For the text-containing cell, return its midpoint in (X, Y) coordinate format. 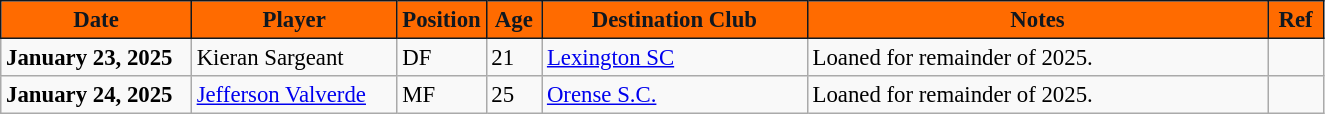
Position (442, 20)
Kieran Sargeant (294, 58)
21 (514, 58)
Destination Club (675, 20)
January 23, 2025 (96, 58)
Player (294, 20)
25 (514, 95)
Orense S.C. (675, 95)
Date (96, 20)
Age (514, 20)
Ref (1296, 20)
Notes (1038, 20)
Jefferson Valverde (294, 95)
MF (442, 95)
DF (442, 58)
Lexington SC (675, 58)
January 24, 2025 (96, 95)
